Find where the given text appears and provide that cell's center as [x, y] coordinate. 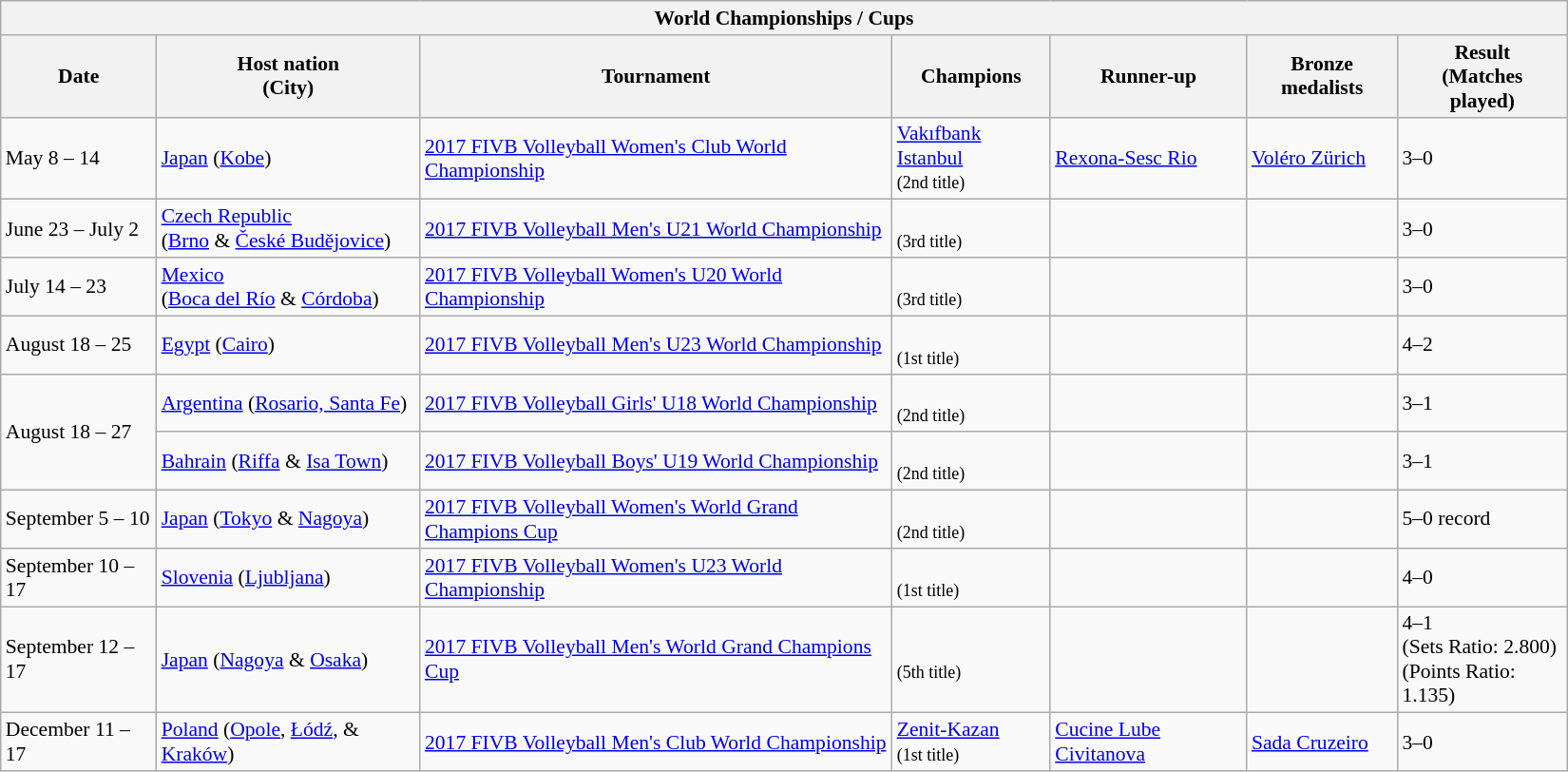
Voléro Zürich [1323, 158]
Egypt (Cairo) [289, 344]
2017 FIVB Volleyball Men's Club World Championship [656, 742]
Date [79, 76]
2017 FIVB Volleyball Boys' U19 World Championship [656, 462]
Runner-up [1148, 76]
Vakıfbank Istanbul(2nd title) [971, 158]
Cucine Lube Civitanova [1148, 742]
Sada Cruzeiro [1323, 742]
August 18 – 27 [79, 432]
September 5 – 10 [79, 519]
Poland (Opole, Łódź, & Kraków) [289, 742]
Japan (Tokyo & Nagoya) [289, 519]
2017 FIVB Volleyball Girls' U18 World Championship [656, 403]
4–0 [1482, 578]
Slovenia (Ljubljana) [289, 578]
2017 FIVB Volleyball Men's U21 World Championship [656, 228]
Argentina (Rosario, Santa Fe) [289, 403]
2017 FIVB Volleyball Women's U20 World Championship [656, 287]
Tournament [656, 76]
Result(Matchesplayed) [1482, 76]
Mexico(Boca del Río & Córdoba) [289, 287]
Japan (Kobe) [289, 158]
Champions [971, 76]
Rexona-Sesc Rio [1148, 158]
World Championships / Cups [784, 18]
2017 FIVB Volleyball Women's Club World Championship [656, 158]
September 10 – 17 [79, 578]
2017 FIVB Volleyball Women's U23 World Championship [656, 578]
July 14 – 23 [79, 287]
August 18 – 25 [79, 344]
2017 FIVB Volleyball Men's U23 World Championship [656, 344]
December 11 – 17 [79, 742]
June 23 – July 2 [79, 228]
Japan (Nagoya & Osaka) [289, 660]
2017 FIVB Volleyball Women's World Grand Champions Cup [656, 519]
Host nation(City) [289, 76]
Czech Republic(Brno & České Budějovice) [289, 228]
4–1(Sets Ratio: 2.800)(Points Ratio: 1.135) [1482, 660]
5–0 record [1482, 519]
(5th title) [971, 660]
May 8 – 14 [79, 158]
September 12 – 17 [79, 660]
Bronze medalists [1323, 76]
2017 FIVB Volleyball Men's World Grand Champions Cup [656, 660]
4–2 [1482, 344]
Bahrain (Riffa & Isa Town) [289, 462]
Zenit-Kazan(1st title) [971, 742]
